Capture the cell that displays the provided text and extract its (X, Y) central coordinate. 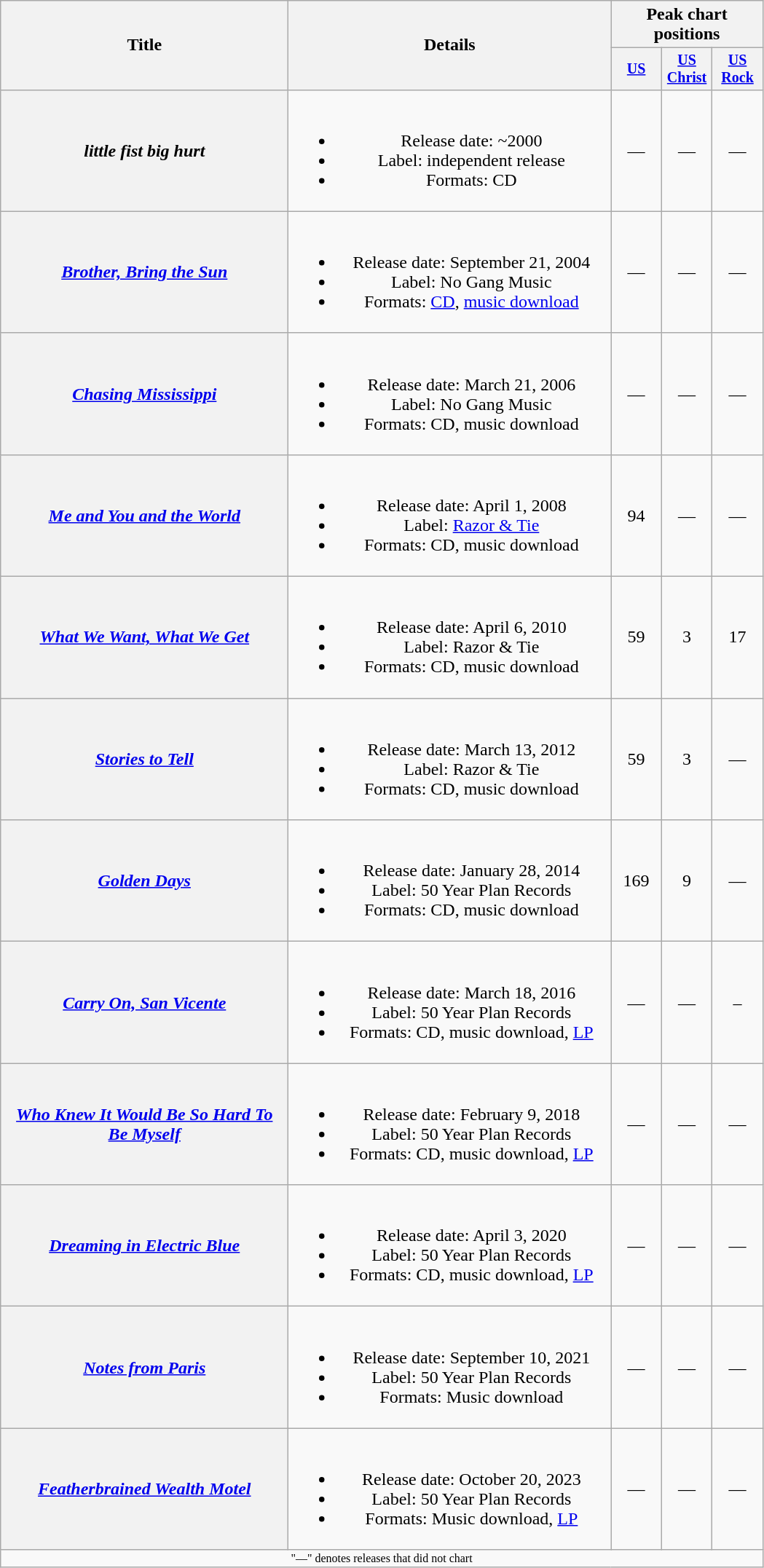
9 (686, 881)
US (637, 68)
169 (637, 881)
little fist big hurt (144, 150)
Release date: September 21, 2004Label: No Gang MusicFormats: CD, music download (450, 272)
US Christ (686, 68)
– (737, 1002)
Release date: April 3, 2020Label: 50 Year Plan RecordsFormats: CD, music download, LP (450, 1245)
17 (737, 638)
Carry On, San Vicente (144, 1002)
Release date: September 10, 2021Label: 50 Year Plan RecordsFormats: Music download (450, 1368)
Release date: March 21, 2006Label: No Gang MusicFormats: CD, music download (450, 393)
Golden Days (144, 881)
Me and You and the World (144, 516)
Peak chart positions (687, 25)
Details (450, 45)
"—" denotes releases that did not chart (382, 1559)
94 (637, 516)
Who Knew It Would Be So Hard To Be Myself (144, 1124)
Chasing Mississippi (144, 393)
Stories to Tell (144, 759)
Dreaming in Electric Blue (144, 1245)
Release date: March 18, 2016Label: 50 Year Plan RecordsFormats: CD, music download, LP (450, 1002)
Release date: March 13, 2012Label: Razor & TieFormats: CD, music download (450, 759)
Release date: ~2000Label: independent releaseFormats: CD (450, 150)
Notes from Paris (144, 1368)
Title (144, 45)
Release date: February 9, 2018Label: 50 Year Plan RecordsFormats: CD, music download, LP (450, 1124)
Release date: January 28, 2014Label: 50 Year Plan RecordsFormats: CD, music download (450, 881)
Release date: April 1, 2008Label: Razor & TieFormats: CD, music download (450, 516)
What We Want, What We Get (144, 638)
Release date: April 6, 2010Label: Razor & TieFormats: CD, music download (450, 638)
Featherbrained Wealth Motel (144, 1489)
Brother, Bring the Sun (144, 272)
US Rock (737, 68)
Release date: October 20, 2023Label: 50 Year Plan RecordsFormats: Music download, LP (450, 1489)
